Pinpoint the cell where the given text exists, returning its [x, y] midpoint coordinate. 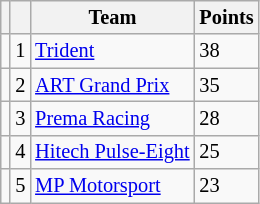
4 [20, 152]
ART Grand Prix [112, 85]
2 [20, 85]
Trident [112, 51]
5 [20, 186]
3 [20, 118]
Team [112, 17]
MP Motorsport [112, 186]
Prema Racing [112, 118]
28 [227, 118]
Points [227, 17]
1 [20, 51]
38 [227, 51]
25 [227, 152]
Hitech Pulse-Eight [112, 152]
23 [227, 186]
35 [227, 85]
